Extract the (x, y) coordinate from the center of the cell holding the provided text.  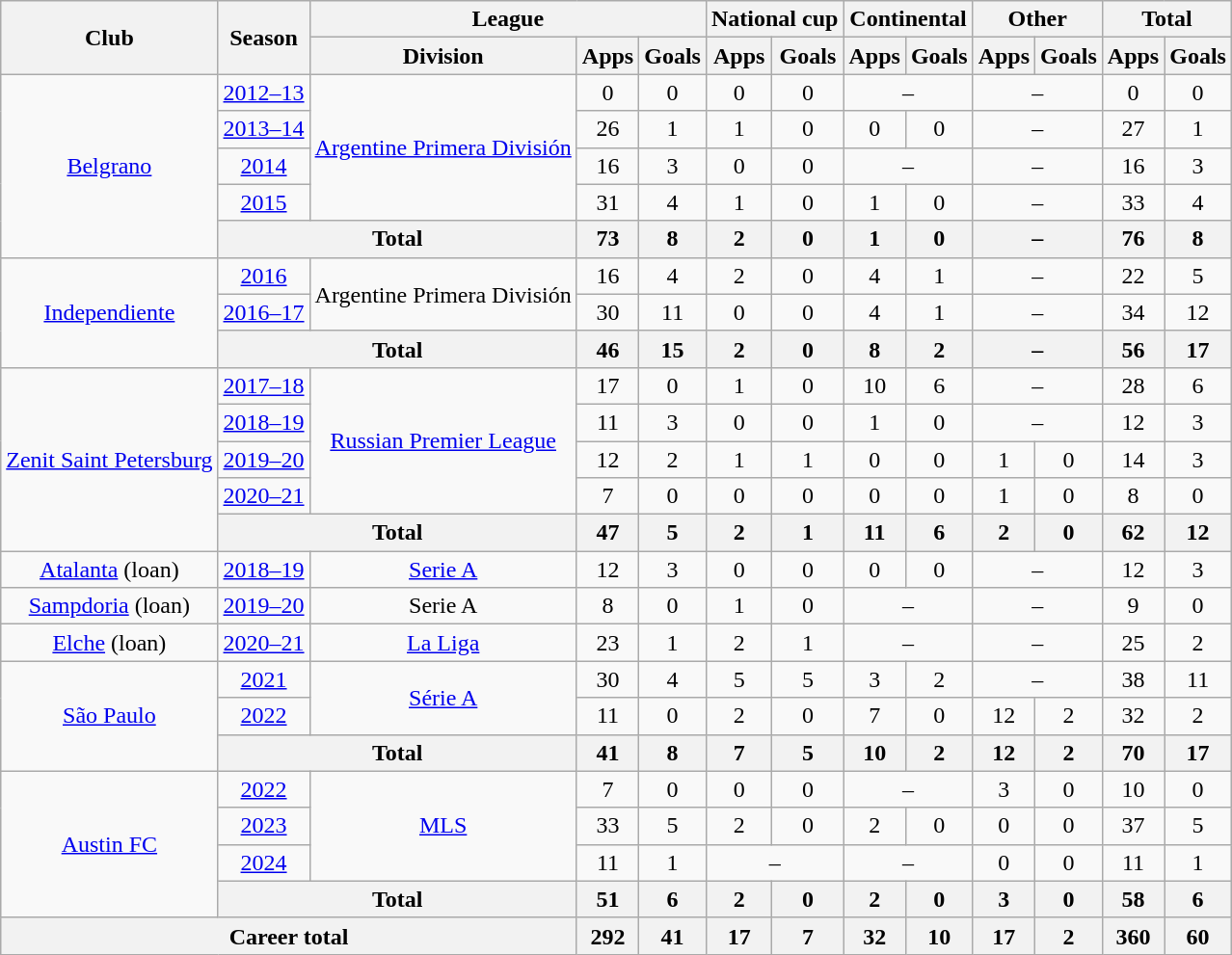
76 (1133, 239)
34 (1133, 312)
2017–18 (264, 385)
2014 (264, 166)
Atalanta (loan) (110, 570)
Career total (289, 936)
São Paulo (110, 716)
26 (607, 129)
National cup (774, 19)
62 (1133, 533)
47 (607, 533)
56 (1133, 349)
2024 (264, 862)
2015 (264, 202)
28 (1133, 385)
Independiente (110, 312)
League (507, 19)
Austin FC (110, 844)
Division (443, 56)
2023 (264, 826)
70 (1133, 753)
Club (110, 38)
2013–14 (264, 129)
Sampdoria (loan) (110, 606)
22 (1133, 276)
15 (673, 349)
Continental (908, 19)
La Liga (443, 643)
2021 (264, 679)
2016–17 (264, 312)
Russian Premier League (443, 440)
Belgrano (110, 166)
Other (1037, 19)
MLS (443, 826)
37 (1133, 826)
14 (1133, 460)
360 (1133, 936)
Elche (loan) (110, 643)
2012–13 (264, 93)
Zenit Saint Petersburg (110, 459)
60 (1198, 936)
51 (607, 899)
Season (264, 38)
31 (607, 202)
2016 (264, 276)
38 (1133, 679)
9 (1133, 606)
25 (1133, 643)
58 (1133, 899)
27 (1133, 129)
Série A (443, 698)
73 (607, 239)
292 (607, 936)
23 (607, 643)
46 (607, 349)
